Return the (X, Y) coordinate for the center point of the cell that contains the specified text.  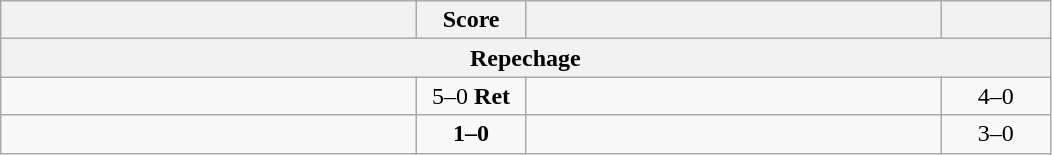
5–0 Ret (472, 96)
1–0 (472, 134)
Repechage (526, 58)
3–0 (996, 134)
Score (472, 20)
4–0 (996, 96)
